From the cell containing the given text, extract its center point as [x, y] coordinate. 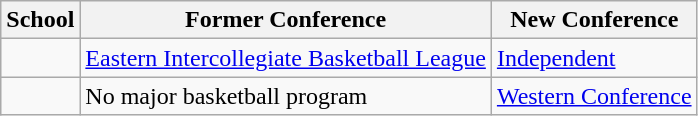
School [40, 20]
Eastern Intercollegiate Basketball League [286, 58]
No major basketball program [286, 96]
Independent [594, 58]
Former Conference [286, 20]
New Conference [594, 20]
Western Conference [594, 96]
